For the text-containing cell, return its midpoint in [x, y] coordinate format. 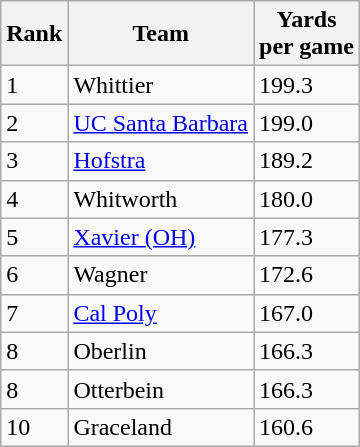
167.0 [307, 313]
Xavier (OH) [161, 237]
Whittier [161, 85]
Yardsper game [307, 34]
Team [161, 34]
UC Santa Barbara [161, 123]
6 [34, 275]
10 [34, 427]
Graceland [161, 427]
Wagner [161, 275]
189.2 [307, 161]
199.3 [307, 85]
160.6 [307, 427]
172.6 [307, 275]
Rank [34, 34]
Oberlin [161, 351]
Whitworth [161, 199]
1 [34, 85]
4 [34, 199]
Cal Poly [161, 313]
180.0 [307, 199]
Otterbein [161, 389]
Hofstra [161, 161]
7 [34, 313]
2 [34, 123]
177.3 [307, 237]
3 [34, 161]
5 [34, 237]
199.0 [307, 123]
